Locate the cell with the specified text and output its [x, y] center coordinate. 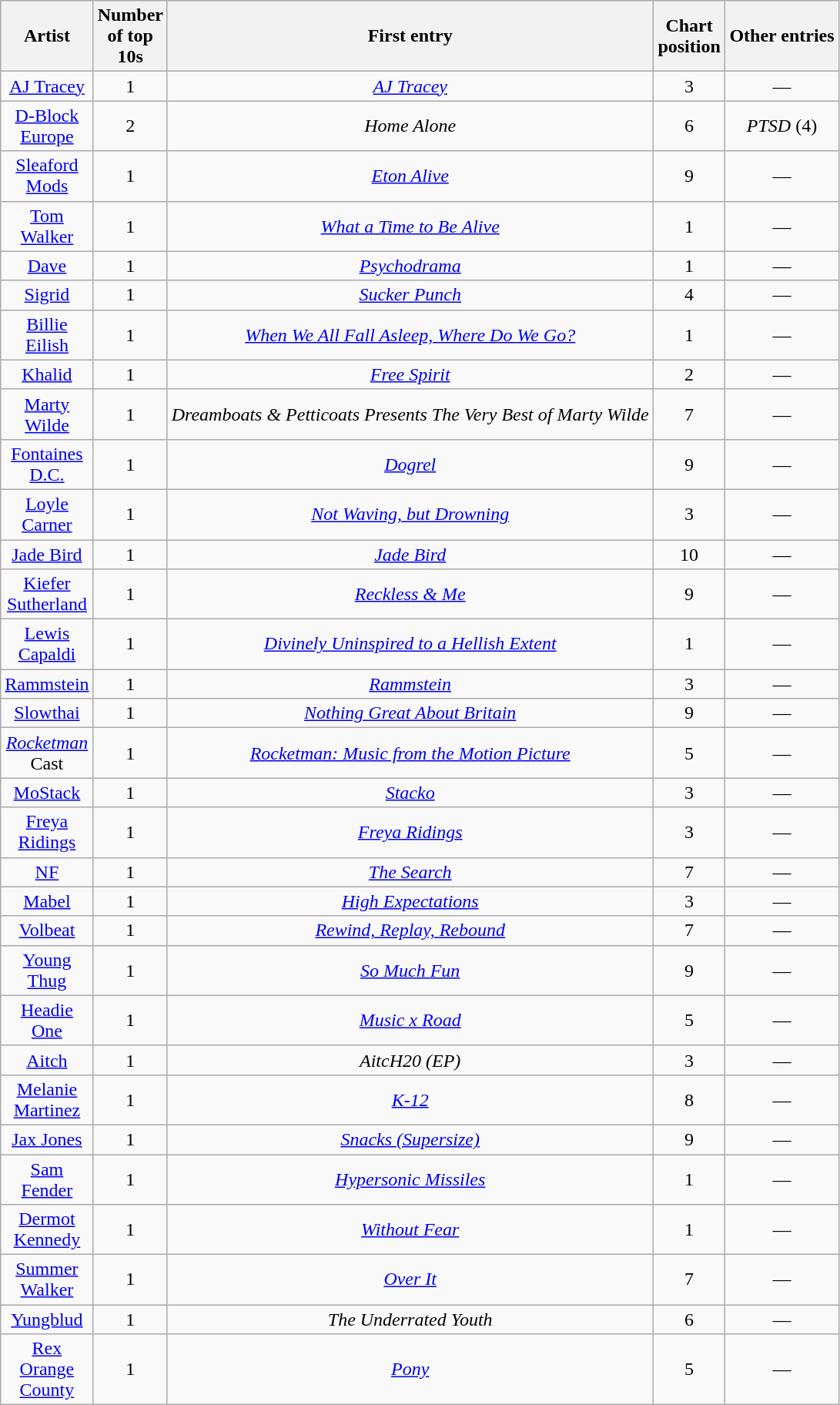
Snacks (Supersize) [410, 1139]
Rex Orange County [47, 1370]
10 [689, 554]
Psychodrama [410, 266]
Tom Walker [47, 226]
First entry [410, 36]
Mabel [47, 901]
Rocketman Cast [47, 753]
Loyle Carner [47, 515]
When We All Fall Asleep, Where Do We Go? [410, 334]
Summer Walker [47, 1280]
Headie One [47, 1020]
Billie Eilish [47, 334]
PTSD (4) [782, 126]
Nothing Great About Britain [410, 713]
The Search [410, 872]
Number of top 10s [130, 36]
NF [47, 872]
Hypersonic Missiles [410, 1179]
High Expectations [410, 901]
Dermot Kennedy [47, 1229]
Aitch [47, 1060]
Marty Wilde [47, 414]
Fontaines D.C. [47, 464]
Reckless & Me [410, 595]
Not Waving, but Drowning [410, 515]
Sleaford Mods [47, 176]
Sam Fender [47, 1179]
Divinely Uninspired to a Hellish Extent [410, 644]
Without Fear [410, 1229]
D-Block Europe [47, 126]
Dreamboats & Petticoats Presents The Very Best of Marty Wilde [410, 414]
Artist [47, 36]
Volbeat [47, 931]
Rewind, Replay, Rebound [410, 931]
8 [689, 1100]
Young Thug [47, 971]
4 [689, 295]
Sigrid [47, 295]
Dogrel [410, 464]
AitcH20 (EP) [410, 1060]
Slowthai [47, 713]
Pony [410, 1370]
Lewis Capaldi [47, 644]
Stacko [410, 793]
Music x Road [410, 1020]
The Underrated Youth [410, 1319]
Dave [47, 266]
Melanie Martinez [47, 1100]
Kiefer Sutherland [47, 595]
Over It [410, 1280]
Eton Alive [410, 176]
So Much Fun [410, 971]
Yungblud [47, 1319]
Home Alone [410, 126]
Sucker Punch [410, 295]
Free Spirit [410, 374]
MoStack [47, 793]
K-12 [410, 1100]
What a Time to Be Alive [410, 226]
Jax Jones [47, 1139]
Other entries [782, 36]
Rocketman: Music from the Motion Picture [410, 753]
Khalid [47, 374]
Chart position [689, 36]
